Capture the cell that displays the provided text and extract its [x, y] central coordinate. 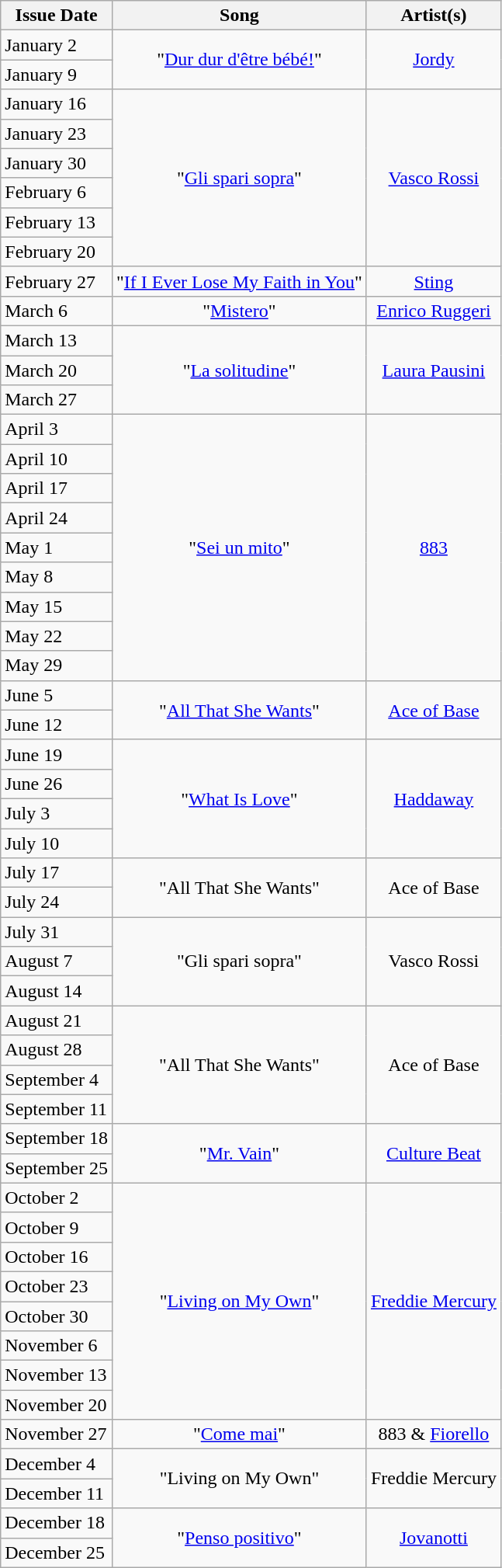
October 23 [57, 1286]
September 18 [57, 1139]
March 27 [57, 400]
"Penso positivo" [239, 1538]
May 22 [57, 636]
May 1 [57, 548]
October 30 [57, 1316]
Issue Date [57, 16]
January 9 [57, 75]
July 10 [57, 843]
February 20 [57, 252]
Laura Pausini [433, 370]
April 17 [57, 488]
"Sei un mito" [239, 548]
April 10 [57, 459]
March 20 [57, 370]
April 3 [57, 429]
August 14 [57, 991]
Jordy [433, 60]
December 11 [57, 1493]
August 7 [57, 961]
July 24 [57, 902]
September 11 [57, 1109]
"La solitudine" [239, 370]
April 24 [57, 518]
December 18 [57, 1523]
December 4 [57, 1464]
January 23 [57, 134]
October 16 [57, 1257]
"If I Ever Lose My Faith in You" [239, 281]
June 19 [57, 754]
"What Is Love" [239, 798]
February 13 [57, 222]
November 6 [57, 1346]
883 [433, 548]
Haddaway [433, 798]
February 6 [57, 193]
January 30 [57, 163]
February 27 [57, 281]
Jovanotti [433, 1538]
Sting [433, 281]
December 25 [57, 1552]
March 6 [57, 311]
August 21 [57, 1020]
Artist(s) [433, 16]
November 13 [57, 1375]
September 25 [57, 1168]
"Mr. Vain" [239, 1153]
Enrico Ruggeri [433, 311]
July 17 [57, 873]
July 3 [57, 813]
May 29 [57, 666]
November 27 [57, 1434]
June 26 [57, 784]
January 2 [57, 45]
May 15 [57, 607]
September 4 [57, 1080]
Song [239, 16]
"Mistero" [239, 311]
January 16 [57, 104]
"Come mai" [239, 1434]
July 31 [57, 932]
883 & Fiorello [433, 1434]
March 13 [57, 340]
November 20 [57, 1405]
August 28 [57, 1050]
October 9 [57, 1227]
"Dur dur d'être bébé!" [239, 60]
June 5 [57, 695]
Culture Beat [433, 1153]
May 8 [57, 577]
October 2 [57, 1198]
June 12 [57, 725]
